Find where the given text appears and provide that cell's center as (x, y) coordinate. 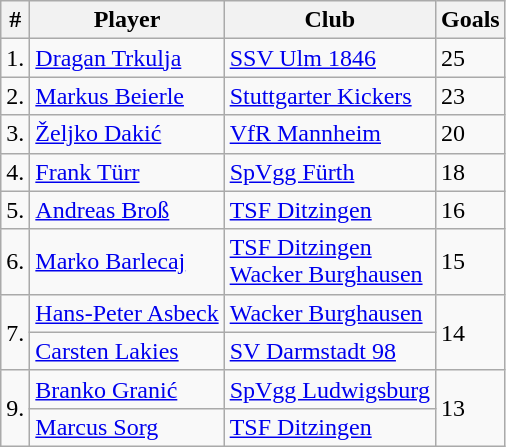
18 (470, 172)
SV Darmstadt 98 (330, 351)
Hans-Peter Asbeck (127, 313)
Club (330, 20)
5. (16, 210)
Wacker Burghausen (330, 313)
16 (470, 210)
Frank Türr (127, 172)
15 (470, 262)
Carsten Lakies (127, 351)
Markus Beierle (127, 96)
SpVgg Ludwigsburg (330, 389)
Marko Barlecaj (127, 262)
6. (16, 262)
Player (127, 20)
23 (470, 96)
3. (16, 134)
Dragan Trkulja (127, 58)
# (16, 20)
2. (16, 96)
Stuttgarter Kickers (330, 96)
TSF DitzingenWacker Burghausen (330, 262)
20 (470, 134)
1. (16, 58)
14 (470, 332)
13 (470, 408)
Goals (470, 20)
SSV Ulm 1846 (330, 58)
Branko Granić (127, 389)
Andreas Broß (127, 210)
Željko Dakić (127, 134)
Marcus Sorg (127, 427)
7. (16, 332)
4. (16, 172)
25 (470, 58)
SpVgg Fürth (330, 172)
VfR Mannheim (330, 134)
9. (16, 408)
